For the text-containing cell, return its midpoint in [x, y] coordinate format. 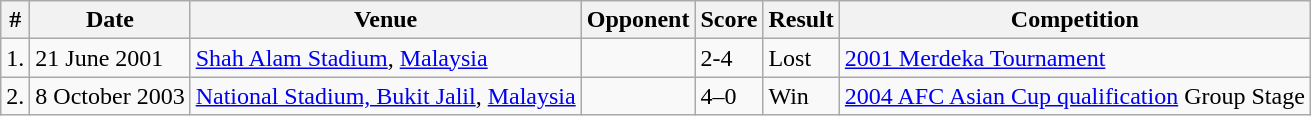
21 June 2001 [110, 58]
Score [729, 20]
# [16, 20]
Venue [386, 20]
Date [110, 20]
Win [801, 96]
Opponent [638, 20]
2001 Merdeka Tournament [1074, 58]
Competition [1074, 20]
2-4 [729, 58]
Result [801, 20]
1. [16, 58]
8 October 2003 [110, 96]
National Stadium, Bukit Jalil, Malaysia [386, 96]
Lost [801, 58]
4–0 [729, 96]
2. [16, 96]
Shah Alam Stadium, Malaysia [386, 58]
2004 AFC Asian Cup qualification Group Stage [1074, 96]
